Return (x, y) of the center of cell containing provided text 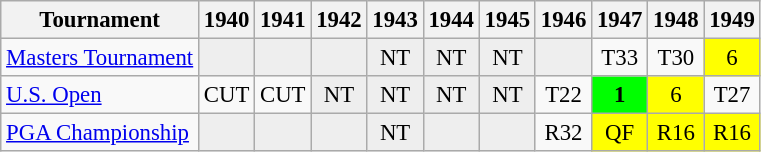
Masters Tournament (100, 58)
U.S. Open (100, 95)
PGA Championship (100, 133)
Tournament (100, 20)
1941 (283, 20)
1947 (620, 20)
T30 (676, 58)
1944 (451, 20)
1 (620, 95)
R32 (563, 133)
1945 (507, 20)
1948 (676, 20)
1946 (563, 20)
T22 (563, 95)
1949 (732, 20)
T27 (732, 95)
QF (620, 133)
1943 (395, 20)
1940 (227, 20)
T33 (620, 58)
1942 (339, 20)
